From the cell containing the given text, extract its center point as [x, y] coordinate. 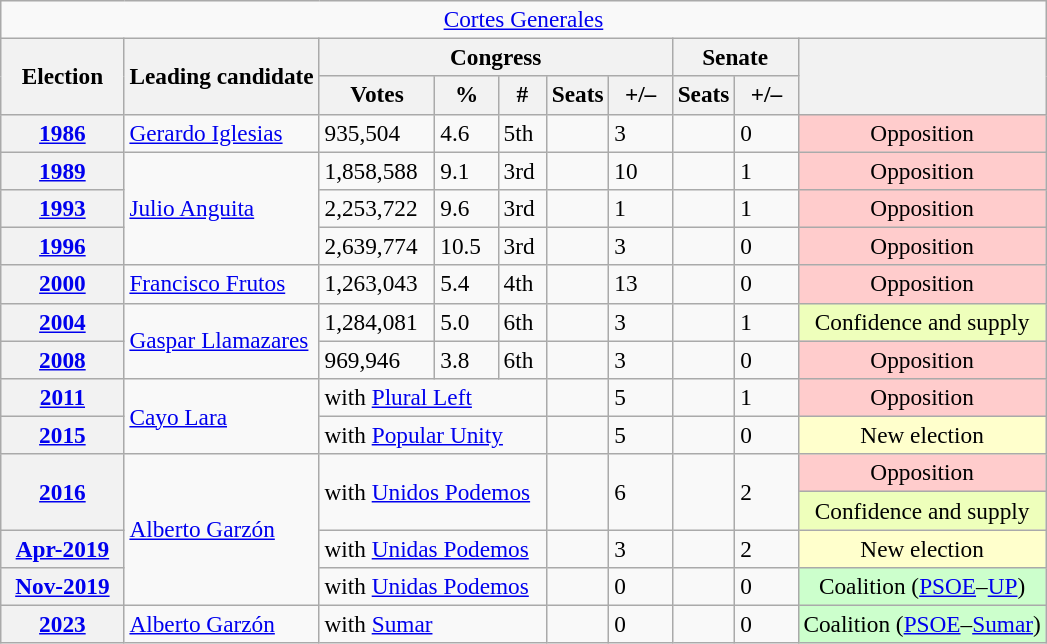
1989 [62, 170]
1,858,588 [377, 170]
2015 [62, 435]
9.6 [466, 208]
Votes [377, 95]
2016 [62, 492]
Gerardo Iglesias [222, 133]
13 [640, 284]
2,253,722 [377, 208]
1996 [62, 246]
# [522, 95]
2011 [62, 397]
4.6 [466, 133]
1993 [62, 208]
with Sumar [432, 624]
10.5 [466, 246]
Nov-2019 [62, 586]
Francisco Frutos [222, 284]
Coalition (PSOE–UP) [922, 586]
5.0 [466, 322]
1986 [62, 133]
9.1 [466, 170]
with Unidos Podemos [432, 492]
969,946 [377, 359]
5th [522, 133]
Coalition (PSOE–Sumar) [922, 624]
935,504 [377, 133]
Cortes Generales [524, 19]
Senate [735, 57]
Election [62, 76]
5.4 [466, 284]
6 [640, 492]
% [466, 95]
4th [522, 284]
2023 [62, 624]
2008 [62, 359]
with Popular Unity [432, 435]
Gaspar Llamazares [222, 341]
Julio Anguita [222, 208]
2000 [62, 284]
Apr-2019 [62, 548]
2004 [62, 322]
3.8 [466, 359]
Cayo Lara [222, 416]
Congress [496, 57]
1,284,081 [377, 322]
Leading candidate [222, 76]
1,263,043 [377, 284]
2,639,774 [377, 246]
with Plural Left [432, 397]
10 [640, 170]
